Return the (X, Y) coordinate for the center point of the cell that contains the specified text.  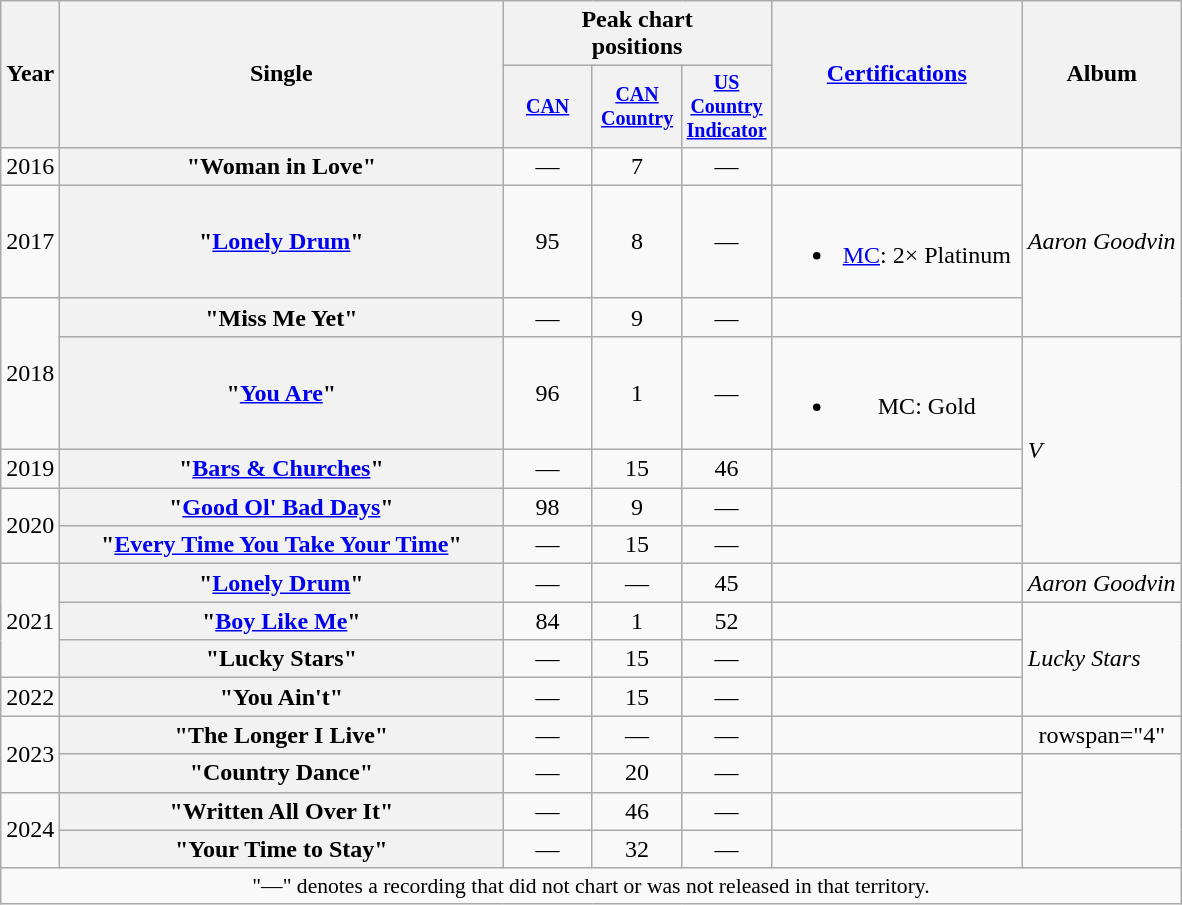
"Lucky Stars" (282, 659)
"Your Time to Stay" (282, 849)
US Country Indicator (726, 106)
2018 (30, 374)
MC: Gold (896, 392)
20 (636, 773)
"The Longer I Live" (282, 735)
2020 (30, 526)
2017 (30, 242)
2023 (30, 754)
CAN Country (636, 106)
"Good Ol' Bad Days" (282, 507)
Peak chartpositions (637, 34)
"Every Time You Take Your Time" (282, 545)
2019 (30, 469)
rowspan="4" (1102, 735)
Album (1102, 74)
2016 (30, 166)
"Boy Like Me" (282, 621)
Single (282, 74)
"Woman in Love" (282, 166)
Year (30, 74)
2024 (30, 830)
CAN (548, 106)
52 (726, 621)
84 (548, 621)
96 (548, 392)
MC: 2× Platinum (896, 242)
45 (726, 583)
"Miss Me Yet" (282, 317)
2022 (30, 697)
7 (636, 166)
"—" denotes a recording that did not chart or was not released in that territory. (591, 886)
2021 (30, 621)
32 (636, 849)
"Country Dance" (282, 773)
Certifications (896, 74)
V (1102, 450)
"Bars & Churches" (282, 469)
98 (548, 507)
8 (636, 242)
"Written All Over It" (282, 811)
Lucky Stars (1102, 659)
"You Are" (282, 392)
95 (548, 242)
"You Ain't" (282, 697)
